From the cell containing the given text, extract its center point as (X, Y) coordinate. 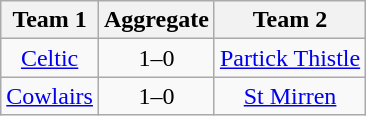
Team 1 (50, 20)
St Mirren (290, 96)
Aggregate (156, 20)
Team 2 (290, 20)
Cowlairs (50, 96)
Celtic (50, 58)
Partick Thistle (290, 58)
